Return [x, y] of the center of cell containing provided text 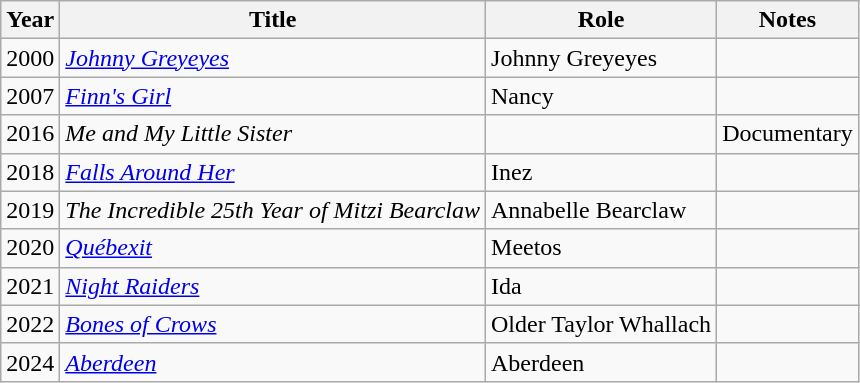
Ida [602, 286]
Meetos [602, 248]
2007 [30, 96]
2000 [30, 58]
Bones of Crows [273, 324]
Older Taylor Whallach [602, 324]
2016 [30, 134]
Annabelle Bearclaw [602, 210]
2020 [30, 248]
Inez [602, 172]
Falls Around Her [273, 172]
2019 [30, 210]
Night Raiders [273, 286]
Québexit [273, 248]
2022 [30, 324]
2024 [30, 362]
Notes [788, 20]
2018 [30, 172]
Documentary [788, 134]
The Incredible 25th Year of Mitzi Bearclaw [273, 210]
Role [602, 20]
Nancy [602, 96]
Finn's Girl [273, 96]
Me and My Little Sister [273, 134]
Title [273, 20]
Year [30, 20]
2021 [30, 286]
